From the cell containing the given text, extract its center point as [x, y] coordinate. 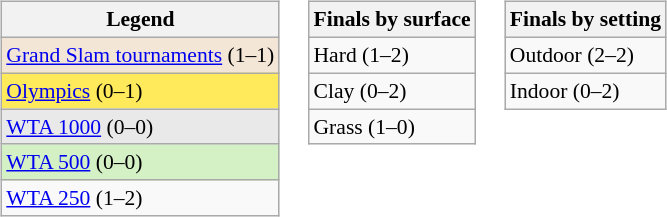
Indoor (0–2) [586, 91]
Finals by setting [586, 20]
Olympics (0–1) [140, 91]
Clay (0–2) [392, 91]
Legend [140, 20]
WTA 1000 (0–0) [140, 127]
Outdoor (2–2) [586, 55]
Grass (1–0) [392, 127]
Hard (1–2) [392, 55]
Grand Slam tournaments (1–1) [140, 55]
Finals by surface [392, 20]
WTA 250 (1–2) [140, 198]
WTA 500 (0–0) [140, 162]
